Output the [x, y] coordinate of the center of the cell containing the given text.  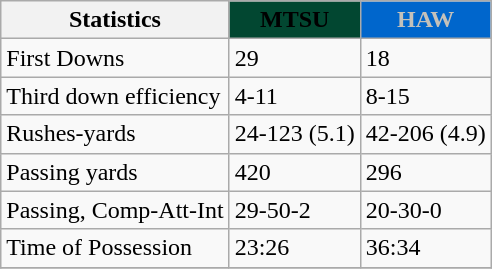
420 [294, 172]
42-206 (4.9) [426, 134]
20-30-0 [426, 210]
First Downs [115, 58]
Rushes-yards [115, 134]
296 [426, 172]
Passing, Comp-Att-Int [115, 210]
23:26 [294, 248]
29-50-2 [294, 210]
HAW [426, 20]
Statistics [115, 20]
Passing yards [115, 172]
4-11 [294, 96]
24-123 (5.1) [294, 134]
Third down efficiency [115, 96]
18 [426, 58]
36:34 [426, 248]
8-15 [426, 96]
MTSU [294, 20]
29 [294, 58]
Time of Possession [115, 248]
